Find where the given text appears and provide that cell's center as (x, y) coordinate. 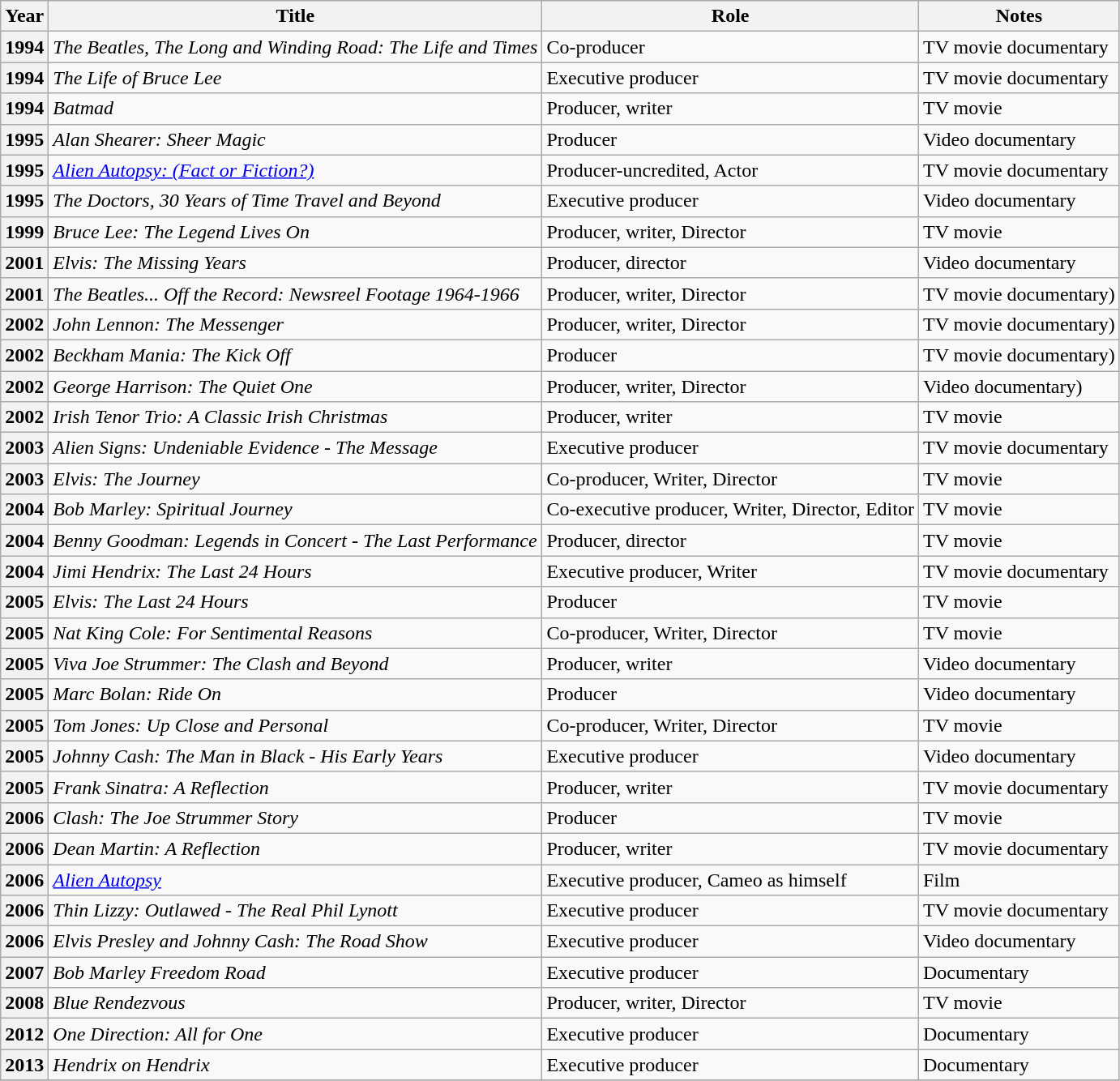
Blue Rendezvous (295, 1003)
Tom Jones: Up Close and Personal (295, 725)
2013 (24, 1065)
Co-executive producer, Writer, Director, Editor (731, 510)
2008 (24, 1003)
Video documentary) (1019, 387)
Title (295, 16)
2012 (24, 1034)
Irish Tenor Trio: A Classic Irish Christmas (295, 417)
George Harrison: The Quiet One (295, 387)
The Doctors, 30 Years of Time Travel and Beyond (295, 201)
Elvis: The Missing Years (295, 263)
Role (731, 16)
2007 (24, 972)
John Lennon: The Messenger (295, 324)
Frank Sinatra: A Reflection (295, 787)
Alien Autopsy (295, 879)
Marc Bolan: Ride On (295, 694)
One Direction: All for One (295, 1034)
1999 (24, 232)
Dean Martin: A Reflection (295, 848)
Year (24, 16)
Notes (1019, 16)
Johnny Cash: The Man in Black - His Early Years (295, 756)
Bob Marley: Spiritual Journey (295, 510)
Film (1019, 879)
Batmad (295, 109)
Bruce Lee: The Legend Lives On (295, 232)
Clash: The Joe Strummer Story (295, 818)
Elvis: The Journey (295, 479)
Thin Lizzy: Outlawed - The Real Phil Lynott (295, 911)
Jimi Hendrix: The Last 24 Hours (295, 571)
Hendrix on Hendrix (295, 1065)
Beckham Mania: The Kick Off (295, 355)
Alien Signs: Undeniable Evidence - The Message (295, 448)
Co-producer (731, 47)
Producer-uncredited, Actor (731, 170)
The Beatles, The Long and Winding Road: The Life and Times (295, 47)
Alien Autopsy: (Fact or Fiction?) (295, 170)
Elvis Presley and Johnny Cash: The Road Show (295, 942)
Elvis: The Last 24 Hours (295, 602)
Bob Marley Freedom Road (295, 972)
Viva Joe Strummer: The Clash and Beyond (295, 664)
The Life of Bruce Lee (295, 78)
Nat King Cole: For Sentimental Reasons (295, 633)
Benny Goodman: Legends in Concert - The Last Performance (295, 540)
Executive producer, Writer (731, 571)
Executive producer, Cameo as himself (731, 879)
The Beatles... Off the Record: Newsreel Footage 1964-1966 (295, 293)
Alan Shearer: Sheer Magic (295, 139)
